Detect which cell encompasses the target text, then output its (X, Y) center coordinate. 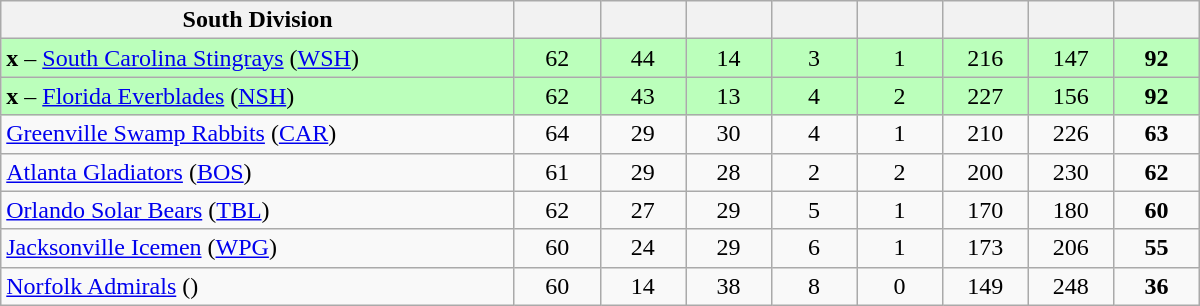
28 (729, 172)
55 (1157, 248)
36 (1157, 286)
170 (985, 210)
24 (643, 248)
x – South Carolina Stingrays (WSH) (258, 58)
227 (985, 96)
Norfolk Admirals () (258, 286)
27 (643, 210)
61 (557, 172)
216 (985, 58)
South Division (258, 20)
63 (1157, 134)
5 (814, 210)
Atlanta Gladiators (BOS) (258, 172)
173 (985, 248)
Jacksonville Icemen (WPG) (258, 248)
x – Florida Everblades (NSH) (258, 96)
210 (985, 134)
230 (1071, 172)
149 (985, 286)
200 (985, 172)
180 (1071, 210)
3 (814, 58)
0 (900, 286)
156 (1071, 96)
6 (814, 248)
147 (1071, 58)
206 (1071, 248)
Orlando Solar Bears (TBL) (258, 210)
8 (814, 286)
38 (729, 286)
13 (729, 96)
64 (557, 134)
43 (643, 96)
226 (1071, 134)
248 (1071, 286)
Greenville Swamp Rabbits (CAR) (258, 134)
44 (643, 58)
30 (729, 134)
